Determine the (X, Y) coordinate at the center of the cell enclosing the given text.  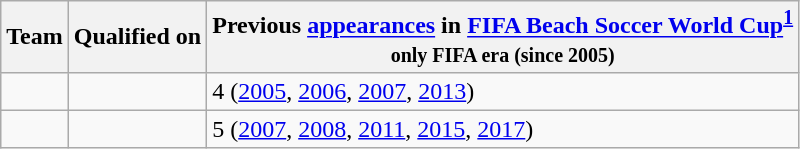
Qualified on (137, 37)
Previous appearances in FIFA Beach Soccer World Cup1only FIFA era (since 2005) (503, 37)
5 (2007, 2008, 2011, 2015, 2017) (503, 129)
Team (35, 37)
4 (2005, 2006, 2007, 2013) (503, 91)
